Pinpoint the cell where the given text exists, returning its [X, Y] midpoint coordinate. 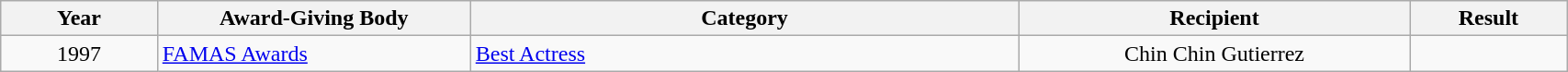
Result [1488, 18]
Award-Giving Body [314, 18]
Chin Chin Gutierrez [1214, 54]
Year [79, 18]
1997 [79, 54]
Category [744, 18]
Recipient [1214, 18]
FAMAS Awards [314, 54]
Best Actress [744, 54]
